Identify which cell holds the provided text, then report its (X, Y) central coordinate. 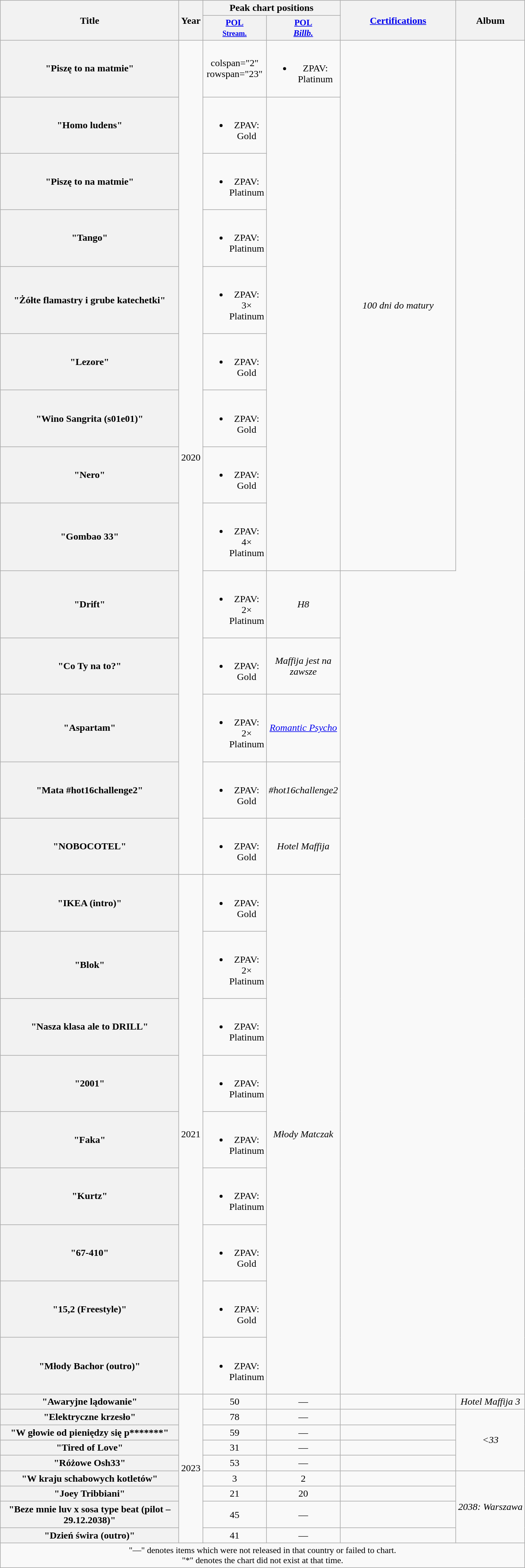
2020 (191, 457)
"67-410" (90, 1253)
"Drift" (90, 604)
"Nasza klasa ale to DRILL" (90, 1027)
"Faka" (90, 1140)
"Joey Tribbiani" (90, 1494)
2021 (191, 1134)
Młody Matczak (303, 1134)
"IKEA (intro)" (90, 903)
Peak chart positions (272, 8)
"Blok" (90, 965)
"Mata #hot16challenge2" (90, 790)
<33 (490, 1440)
31 (235, 1448)
41 (235, 1535)
"W głowie od pieniędzy się p*******" (90, 1432)
"Różowe Osh33" (90, 1463)
20 (303, 1494)
Romantic Psycho (303, 728)
"Awaryjne lądowanie" (90, 1401)
Certifications (398, 20)
"Tired of Love" (90, 1448)
colspan="2" rowspan="23" (235, 69)
59 (235, 1432)
#hot16challenge2 (303, 790)
"Homo ludens" (90, 125)
"Żółte flamastry i grube katechetki" (90, 300)
53 (235, 1463)
2 (303, 1478)
"Nero" (90, 475)
"15,2 (Freestyle)" (90, 1309)
Year (191, 20)
Title (90, 20)
"Dzień świra (outro)" (90, 1535)
"Co Ty na to?" (90, 666)
"Lezore" (90, 362)
"Elektryczne krzesło" (90, 1417)
"Kurtz" (90, 1196)
Hotel Maffija 3 (490, 1401)
"—" denotes items which were not released in that country or failed to chart."*" denotes the chart did not exist at that time. (263, 1555)
H8 (303, 604)
Hotel Maffija (303, 847)
POLStream. (235, 28)
ZPAV: 3× Platinum (235, 300)
"Gombao 33" (90, 536)
"2001" (90, 1083)
Maffija jest na zawsze (303, 666)
ZPAV: 4× Platinum (235, 536)
"Aspartam" (90, 728)
POLBillb. (303, 28)
"NOBOCOTEL" (90, 847)
"W kraju schabowych kotletów" (90, 1478)
"Beze mnie luv x sosa type beat (pilot – 29.12.2038)" (90, 1515)
78 (235, 1417)
"Wino Sangrita (s01e01)" (90, 418)
Album (490, 20)
3 (235, 1478)
"Tango" (90, 238)
2038: Warszawa (490, 1507)
"Młody Bachor (outro)" (90, 1366)
50 (235, 1401)
2023 (191, 1468)
21 (235, 1494)
100 dni do matury (398, 306)
45 (235, 1515)
